Identify which cell holds the provided text, then report its (x, y) central coordinate. 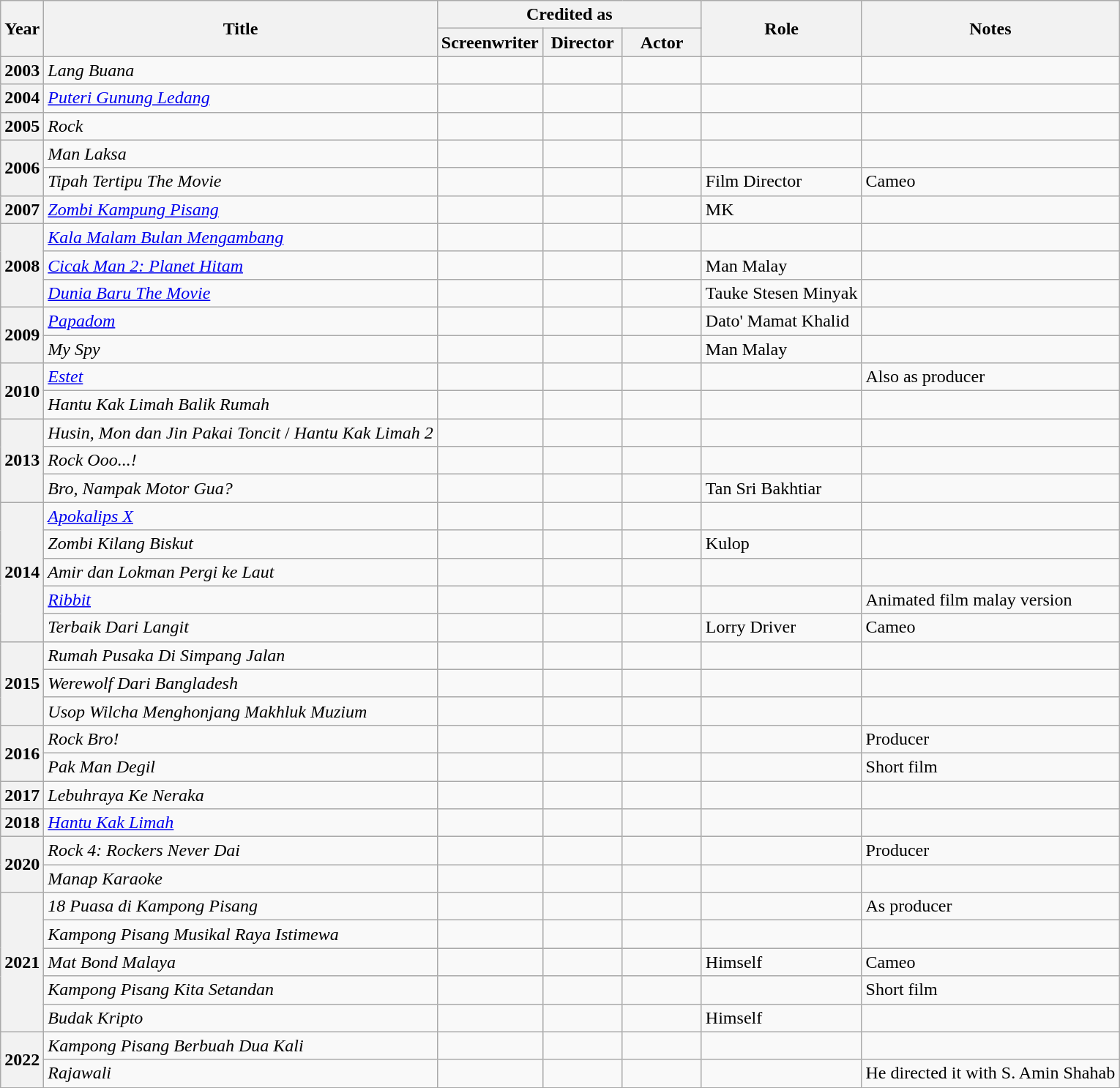
Manap Karaoke (241, 879)
Director (583, 42)
Rajawali (241, 1073)
2013 (22, 461)
2003 (22, 70)
Mat Bond Malaya (241, 962)
Credited as (570, 15)
Rock Bro! (241, 739)
2009 (22, 335)
Rock 4: Rockers Never Dai (241, 851)
Screenwriter (490, 42)
Budak Kripto (241, 1018)
Kampong Pisang Kita Setandan (241, 990)
Ribbit (241, 600)
Actor (662, 42)
2008 (22, 265)
Notes (990, 29)
2020 (22, 865)
My Spy (241, 349)
Lorry Driver (782, 627)
He directed it with S. Amin Shahab (990, 1073)
Rock Ooo...! (241, 461)
Dunia Baru The Movie (241, 293)
2007 (22, 209)
Title (241, 29)
Kampong Pisang Berbuah Dua Kali (241, 1046)
Kampong Pisang Musikal Raya Istimewa (241, 934)
Role (782, 29)
2016 (22, 753)
Bro, Nampak Motor Gua? (241, 488)
2018 (22, 823)
Man Laksa (241, 154)
Pak Man Degil (241, 767)
2017 (22, 794)
Kulop (782, 544)
Cicak Man 2: Planet Hitam (241, 265)
Terbaik Dari Langit (241, 627)
Hantu Kak Limah (241, 823)
Zombi Kilang Biskut (241, 544)
2005 (22, 126)
Zombi Kampung Pisang (241, 209)
Film Director (782, 182)
2004 (22, 98)
Rumah Pusaka Di Simpang Jalan (241, 655)
Tauke Stesen Minyak (782, 293)
Tan Sri Bakhtiar (782, 488)
2010 (22, 391)
2015 (22, 683)
Puteri Gunung Ledang (241, 98)
18 Puasa di Kampong Pisang (241, 906)
Lebuhraya Ke Neraka (241, 794)
Apokalips X (241, 516)
2014 (22, 572)
Year (22, 29)
MK (782, 209)
Papadom (241, 321)
Tipah Tertipu The Movie (241, 182)
Husin, Mon dan Jin Pakai Toncit / Hantu Kak Limah 2 (241, 433)
Estet (241, 377)
Lang Buana (241, 70)
2021 (22, 962)
Rock (241, 126)
Hantu Kak Limah Balik Rumah (241, 405)
Also as producer (990, 377)
Dato' Mamat Khalid (782, 321)
2022 (22, 1059)
Werewolf Dari Bangladesh (241, 683)
Usop Wilcha Menghonjang Makhluk Muzium (241, 711)
Animated film malay version (990, 600)
As producer (990, 906)
Kala Malam Bulan Mengambang (241, 237)
Amir dan Lokman Pergi ke Laut (241, 572)
2006 (22, 168)
